Extract the (X, Y) coordinate from the center of the cell holding the provided text.  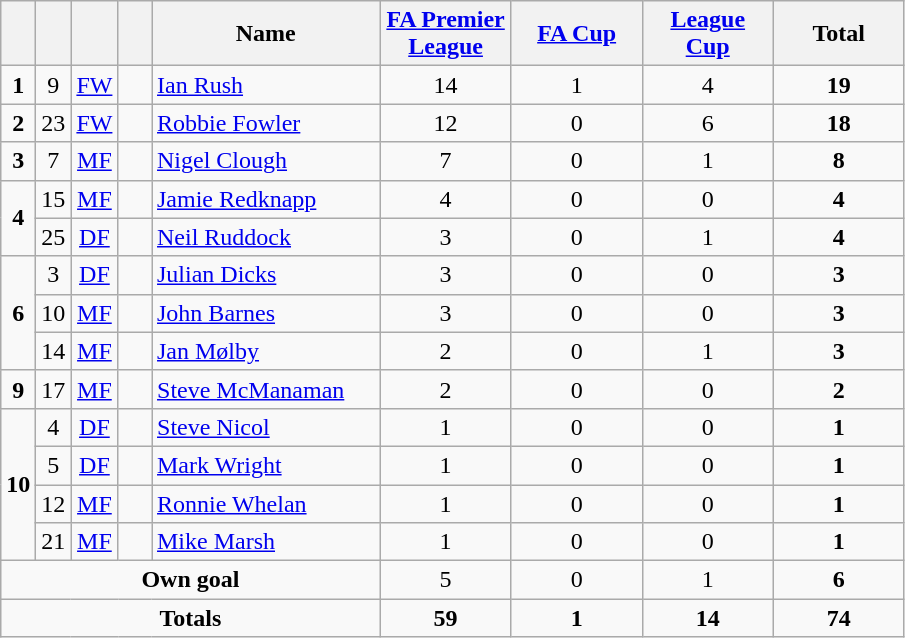
League Cup (708, 34)
Julian Dicks (266, 275)
17 (54, 389)
Name (266, 34)
Steve McManaman (266, 389)
Jamie Redknapp (266, 199)
FA Premier League (446, 34)
Neil Ruddock (266, 237)
Ronnie Whelan (266, 503)
18 (838, 123)
Jan Mølby (266, 351)
74 (838, 618)
Ian Rush (266, 85)
25 (54, 237)
19 (838, 85)
Mike Marsh (266, 542)
John Barnes (266, 313)
Totals (190, 618)
23 (54, 123)
Own goal (190, 580)
59 (446, 618)
Total (838, 34)
21 (54, 542)
15 (54, 199)
Steve Nicol (266, 427)
FA Cup (576, 34)
Mark Wright (266, 465)
Robbie Fowler (266, 123)
Nigel Clough (266, 161)
8 (838, 161)
